For the text-containing cell, return its midpoint in [X, Y] coordinate format. 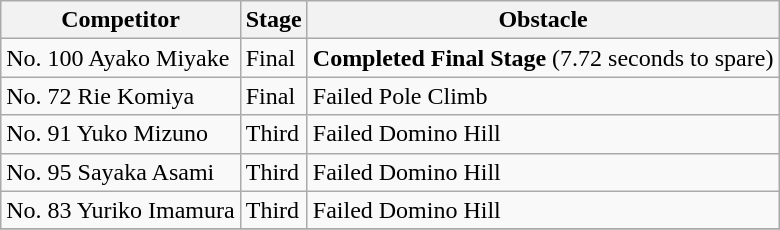
Completed Final Stage (7.72 seconds to spare) [543, 58]
No. 72 Rie Komiya [120, 96]
Competitor [120, 20]
No. 83 Yuriko Imamura [120, 210]
Obstacle [543, 20]
No. 95 Sayaka Asami [120, 172]
Failed Pole Climb [543, 96]
Stage [274, 20]
No. 91 Yuko Mizuno [120, 134]
No. 100 Ayako Miyake [120, 58]
